Find where the given text appears and provide that cell's center as (X, Y) coordinate. 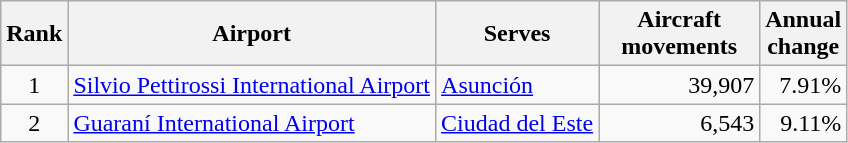
6,543 (680, 123)
Rank (34, 34)
Serves (518, 34)
1 (34, 85)
39,907 (680, 85)
2 (34, 123)
Guaraní International Airport (252, 123)
Silvio Pettirossi International Airport (252, 85)
9.11% (804, 123)
7.91% (804, 85)
Annualchange (804, 34)
Asunción (518, 85)
Airport (252, 34)
Aircraftmovements (680, 34)
Ciudad del Este (518, 123)
